Return (x, y) of the center of cell containing provided text 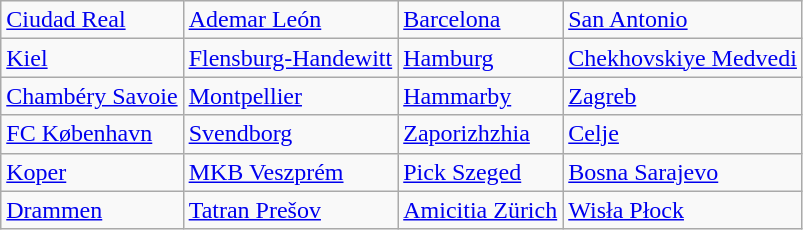
Ademar León (290, 20)
Montpellier (290, 96)
Zaporizhzhia (480, 134)
San Antonio (683, 20)
Kiel (92, 58)
Ciudad Real (92, 20)
Svendborg (290, 134)
Hammarby (480, 96)
Pick Szeged (480, 172)
Bosna Sarajevo (683, 172)
MKB Veszprém (290, 172)
Hamburg (480, 58)
Zagreb (683, 96)
Amicitia Zürich (480, 210)
Chambéry Savoie (92, 96)
Drammen (92, 210)
FC København (92, 134)
Celje (683, 134)
Koper (92, 172)
Flensburg-Handewitt (290, 58)
Barcelona (480, 20)
Tatran Prešov (290, 210)
Chekhovskiye Medvedi (683, 58)
Wisła Płock (683, 210)
